Find where the given text appears and provide that cell's center as (X, Y) coordinate. 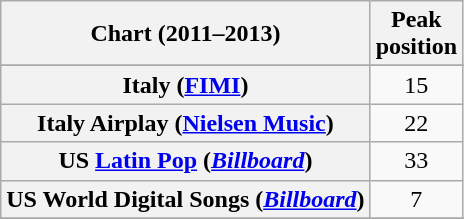
US World Digital Songs (Billboard) (186, 199)
US Latin Pop (Billboard) (186, 161)
7 (416, 199)
Chart (2011–2013) (186, 34)
Italy (FIMI) (186, 85)
33 (416, 161)
22 (416, 123)
Italy Airplay (Nielsen Music) (186, 123)
Peakposition (416, 34)
15 (416, 85)
